Output the [x, y] coordinate of the center of the cell containing the given text.  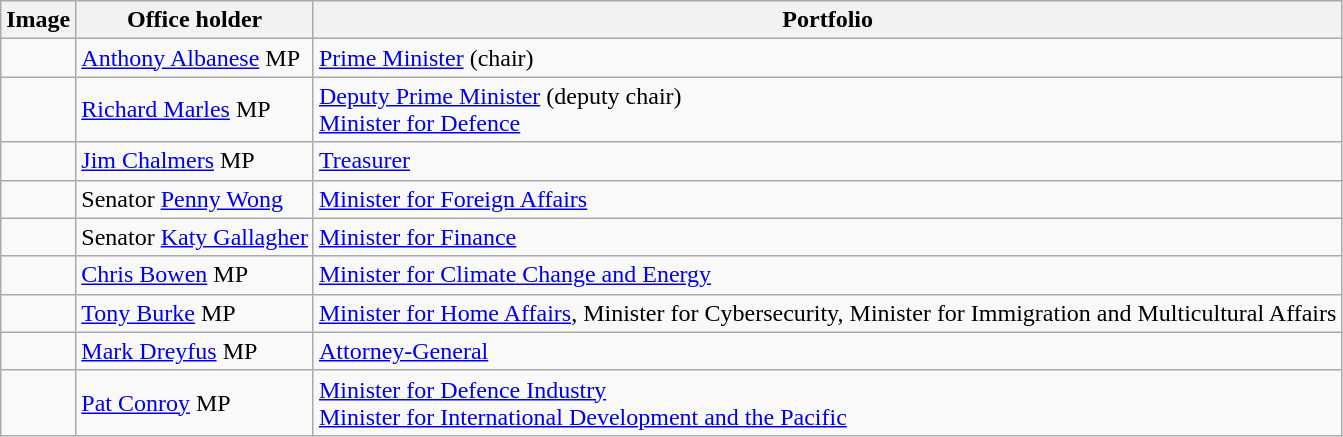
Image [38, 20]
Tony Burke MP [195, 313]
Minister for Home Affairs, Minister for Cybersecurity, Minister for Immigration and Multicultural Affairs [827, 313]
Senator Katy Gallagher [195, 237]
Mark Dreyfus MP [195, 351]
Anthony Albanese MP [195, 58]
Prime Minister (chair) [827, 58]
Deputy Prime Minister (deputy chair)Minister for Defence [827, 110]
Treasurer [827, 161]
Chris Bowen MP [195, 275]
Senator Penny Wong [195, 199]
Richard Marles MP [195, 110]
Pat Conroy MP [195, 402]
Office holder [195, 20]
Minister for Foreign Affairs [827, 199]
Jim Chalmers MP [195, 161]
Minister for Finance [827, 237]
Attorney-General [827, 351]
Minister for Climate Change and Energy [827, 275]
Minister for Defence IndustryMinister for International Development and the Pacific [827, 402]
Portfolio [827, 20]
